For the text-containing cell, return its midpoint in (x, y) coordinate format. 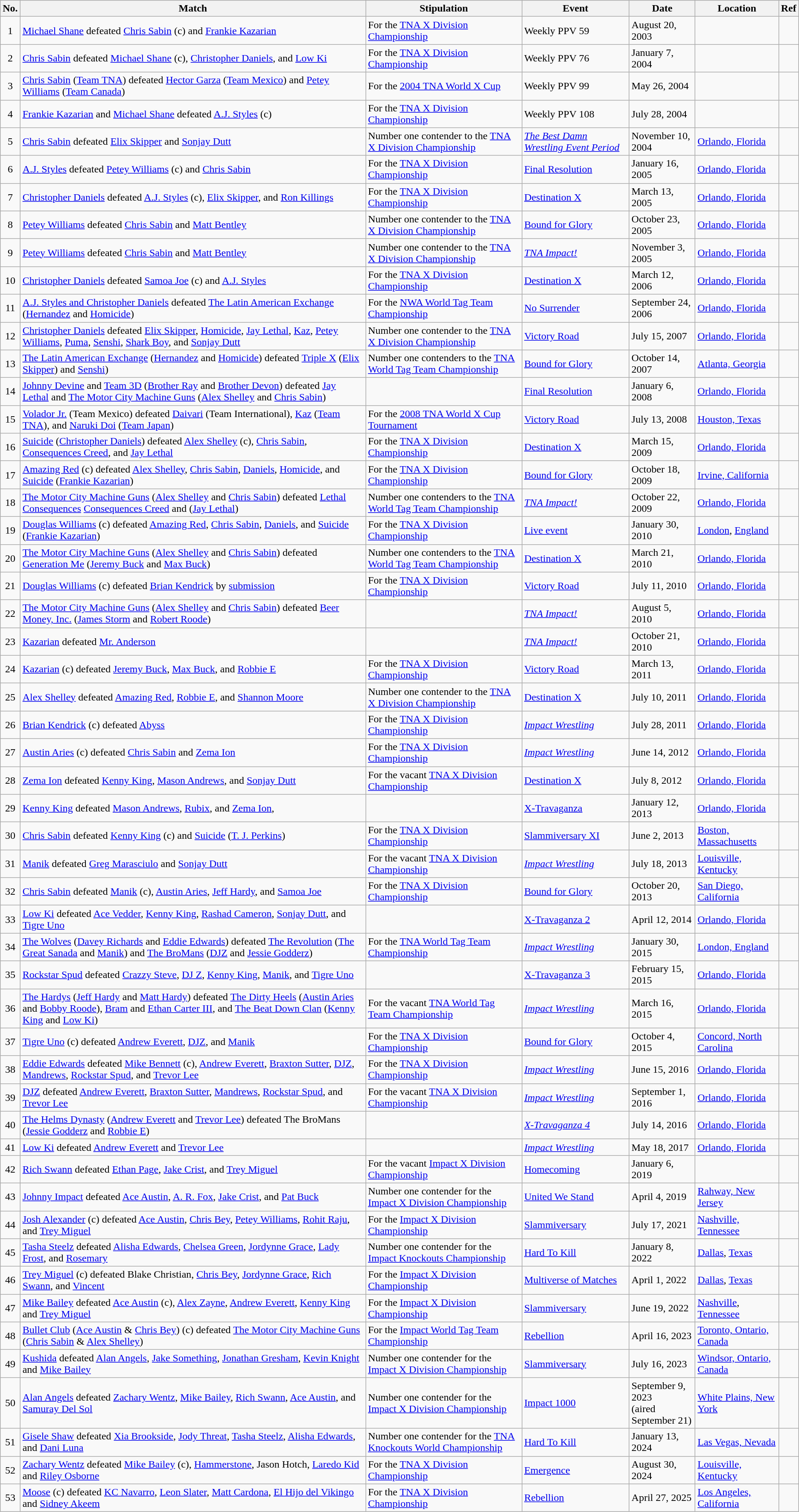
Weekly PPV 99 (575, 86)
June 14, 2012 (662, 752)
1 (10, 31)
23 (10, 641)
38 (10, 1070)
Atlanta, Georgia (737, 364)
Amazing Red (c) defeated Alex Shelley, Chris Sabin, Daniels, Homicide, and Suicide (Frankie Kazarian) (193, 475)
March 13, 2011 (662, 669)
January 8, 2022 (662, 1252)
35 (10, 975)
July 28, 2011 (662, 725)
Alex Shelley defeated Amazing Red, Robbie E, and Shannon Moore (193, 697)
Zachary Wentz defeated Mike Bailey (c), Hammerstone, Jason Hotch, Laredo Kid and Riley Osborne (193, 1470)
The Latin American Exchange (Hernandez and Homicide) defeated Triple X (Elix Skipper) and Senshi) (193, 364)
29 (10, 809)
3 (10, 86)
Low Ki defeated Ace Vedder, Kenny King, Rashad Cameron, Sonjay Dutt, and Tigre Uno (193, 919)
January 7, 2004 (662, 58)
17 (10, 475)
June 19, 2022 (662, 1308)
January 30, 2010 (662, 530)
January 6, 2008 (662, 392)
November 10, 2004 (662, 142)
51 (10, 1442)
7 (10, 197)
October 20, 2013 (662, 891)
July 17, 2021 (662, 1224)
Johnny Impact defeated Ace Austin, A. R. Fox, Jake Crist, and Pat Buck (193, 1197)
Location (737, 9)
May 26, 2004 (662, 86)
11 (10, 308)
48 (10, 1336)
36 (10, 1008)
April 12, 2014 (662, 919)
53 (10, 1497)
A.J. Styles defeated Petey Williams (c) and Chris Sabin (193, 169)
July 18, 2013 (662, 864)
September 1, 2016 (662, 1097)
12 (10, 336)
The Wolves (Davey Richards and Eddie Edwards) defeated The Revolution (The Great Sanada and Manik) and The BroMans (DJZ and Jessie Godderz) (193, 947)
32 (10, 891)
For the 2008 TNA World X Cup Tournament (444, 419)
Windsor, Ontario, Canada (737, 1363)
42 (10, 1169)
Match (193, 9)
28 (10, 780)
14 (10, 392)
Boston, Massachusetts (737, 836)
For the Impact World Tag Team Championship (444, 1336)
August 30, 2024 (662, 1470)
Michael Shane defeated Chris Sabin (c) and Frankie Kazarian (193, 31)
45 (10, 1252)
White Plains, New York (737, 1403)
Chris Sabin defeated Kenny King (c) and Suicide (T. J. Perkins) (193, 836)
Concord, North Carolina (737, 1042)
X-Travaganza 2 (575, 919)
Weekly PPV 76 (575, 58)
Christopher Daniels defeated Elix Skipper, Homicide, Jay Lethal, Kaz, Petey Williams, Puma, Senshi, Shark Boy, and Sonjay Dutt (193, 336)
For the NWA World Tag Team Championship (444, 308)
5 (10, 142)
October 14, 2007 (662, 364)
39 (10, 1097)
July 8, 2012 (662, 780)
Kazarian defeated Mr. Anderson (193, 641)
March 21, 2010 (662, 558)
San Diego, California (737, 891)
Houston, Texas (737, 419)
For the vacant TNA World Tag Team Championship (444, 1008)
Las Vegas, Nevada (737, 1442)
June 15, 2016 (662, 1070)
33 (10, 919)
November 3, 2005 (662, 253)
16 (10, 447)
Ref (789, 9)
Douglas Williams (c) defeated Brian Kendrick by submission (193, 586)
The Motor City Machine Guns (Alex Shelley and Chris Sabin) defeated Beer Money, Inc. (James Storm and Robert Roode) (193, 614)
22 (10, 614)
4 (10, 114)
8 (10, 225)
March 13, 2005 (662, 197)
January 16, 2005 (662, 169)
October 4, 2015 (662, 1042)
July 15, 2007 (662, 336)
Slammiversary XI (575, 836)
30 (10, 836)
July 11, 2010 (662, 586)
April 16, 2023 (662, 1336)
March 15, 2009 (662, 447)
Los Angeles, California (737, 1497)
27 (10, 752)
Trey Miguel (c) defeated Blake Christian, Chris Bey, Jordynne Grace, Rich Swann, and Vincent (193, 1281)
United We Stand (575, 1197)
Josh Alexander (c) defeated Ace Austin, Chris Bey, Petey Williams, Rohit Raju, and Trey Miguel (193, 1224)
Kazarian (c) defeated Jeremy Buck, Max Buck, and Robbie E (193, 669)
Zema Ion defeated Kenny King, Mason Andrews, and Sonjay Dutt (193, 780)
January 13, 2024 (662, 1442)
13 (10, 364)
2 (10, 58)
44 (10, 1224)
Irvine, California (737, 475)
49 (10, 1363)
25 (10, 697)
26 (10, 725)
The Helms Dynasty (Andrew Everett and Trevor Lee) defeated The BroMans (Jessie Godderz and Robbie E) (193, 1125)
Stipulation (444, 9)
July 13, 2008 (662, 419)
August 20, 2003 (662, 31)
For the 2004 TNA World X Cup (444, 86)
20 (10, 558)
X-Travaganza 4 (575, 1125)
January 30, 2015 (662, 947)
January 6, 2019 (662, 1169)
Rockstar Spud defeated Crazzy Steve, DJ Z, Kenny King, Manik, and Tigre Uno (193, 975)
No Surrender (575, 308)
Impact 1000 (575, 1403)
Weekly PPV 108 (575, 114)
Mike Bailey defeated Ace Austin (c), Alex Zayne, Andrew Everett, Kenny King and Trey Miguel (193, 1308)
October 21, 2010 (662, 641)
15 (10, 419)
March 16, 2015 (662, 1008)
August 5, 2010 (662, 614)
31 (10, 864)
Kenny King defeated Mason Andrews, Rubix, and Zema Ion, (193, 809)
For the vacant Impact X Division Championship (444, 1169)
24 (10, 669)
41 (10, 1147)
The Motor City Machine Guns (Alex Shelley and Chris Sabin) defeated Lethal Consequences Consequences Creed and (Jay Lethal) (193, 503)
6 (10, 169)
52 (10, 1470)
37 (10, 1042)
Frankie Kazarian and Michael Shane defeated A.J. Styles (c) (193, 114)
Alan Angels defeated Zachary Wentz, Mike Bailey, Rich Swann, Ace Austin, and Samuray Del Sol (193, 1403)
Rahway, New Jersey (737, 1197)
March 12, 2006 (662, 280)
47 (10, 1308)
Chris Sabin defeated Manik (c), Austin Aries, Jeff Hardy, and Samoa Joe (193, 891)
Chris Sabin defeated Michael Shane (c), Christopher Daniels, and Low Ki (193, 58)
21 (10, 586)
Number one contender for the TNA Knockouts World Championship (444, 1442)
Johnny Devine and Team 3D (Brother Ray and Brother Devon) defeated Jay Lethal and The Motor City Machine Guns (Alex Shelley and Chris Sabin) (193, 392)
Manik defeated Greg Marasciulo and Sonjay Dutt (193, 864)
Douglas Williams (c) defeated Amazing Red, Chris Sabin, Daniels, and Suicide (Frankie Kazarian) (193, 530)
The Motor City Machine Guns (Alex Shelley and Chris Sabin) defeated Generation Me (Jeremy Buck and Max Buck) (193, 558)
July 16, 2023 (662, 1363)
June 2, 2013 (662, 836)
34 (10, 947)
February 15, 2015 (662, 975)
Moose (c) defeated KC Navarro, Leon Slater, Matt Cardona, El Hijo del Vikingo and Sidney Akeem (193, 1497)
For the TNA World Tag Team Championship (444, 947)
The Best Damn Wrestling Event Period (575, 142)
Homecoming (575, 1169)
46 (10, 1281)
Chris Sabin defeated Elix Skipper and Sonjay Dutt (193, 142)
Multiverse of Matches (575, 1281)
10 (10, 280)
April 4, 2019 (662, 1197)
Volador Jr. (Team Mexico) defeated Daivari (Team International), Kaz (Team TNA), and Naruki Doi (Team Japan) (193, 419)
Tigre Uno (c) defeated Andrew Everett, DJZ, and Manik (193, 1042)
DJZ defeated Andrew Everett, Braxton Sutter, Mandrews, Rockstar Spud, and Trevor Lee (193, 1097)
Bullet Club (Ace Austin & Chris Bey) (c) defeated The Motor City Machine Guns (Chris Sabin & Alex Shelley) (193, 1336)
Emergence (575, 1470)
Event (575, 9)
October 22, 2009 (662, 503)
9 (10, 253)
18 (10, 503)
40 (10, 1125)
19 (10, 530)
Live event (575, 530)
X-Travaganza 3 (575, 975)
No. (10, 9)
A.J. Styles and Christopher Daniels defeated The Latin American Exchange (Hernandez and Homicide) (193, 308)
Chris Sabin (Team TNA) defeated Hector Garza (Team Mexico) and Petey Williams (Team Canada) (193, 86)
Rich Swann defeated Ethan Page, Jake Crist, and Trey Miguel (193, 1169)
Brian Kendrick (c) defeated Abyss (193, 725)
Weekly PPV 59 (575, 31)
Christopher Daniels defeated A.J. Styles (c), Elix Skipper, and Ron Killings (193, 197)
50 (10, 1403)
Austin Aries (c) defeated Chris Sabin and Zema Ion (193, 752)
July 10, 2011 (662, 697)
October 18, 2009 (662, 475)
July 28, 2004 (662, 114)
Date (662, 9)
July 14, 2016 (662, 1125)
October 23, 2005 (662, 225)
Eddie Edwards defeated Mike Bennett (c), Andrew Everett, Braxton Sutter, DJZ, Mandrews, Rockstar Spud, and Trevor Lee (193, 1070)
Toronto, Ontario, Canada (737, 1336)
Gisele Shaw defeated Xia Brookside, Jody Threat, Tasha Steelz, Alisha Edwards, and Dani Luna (193, 1442)
43 (10, 1197)
Tasha Steelz defeated Alisha Edwards, Chelsea Green, Jordynne Grace, Lady Frost, and Rosemary (193, 1252)
Suicide (Christopher Daniels) defeated Alex Shelley (c), Chris Sabin, Consequences Creed, and Jay Lethal (193, 447)
X-Travaganza (575, 809)
April 27, 2025 (662, 1497)
Number one contender for the Impact Knockouts Championship (444, 1252)
January 12, 2013 (662, 809)
Kushida defeated Alan Angels, Jake Something, Jonathan Gresham, Kevin Knight and Mike Bailey (193, 1363)
September 24, 2006 (662, 308)
April 1, 2022 (662, 1281)
Christopher Daniels defeated Samoa Joe (c) and A.J. Styles (193, 280)
September 9, 2023(aired September 21) (662, 1403)
May 18, 2017 (662, 1147)
Low Ki defeated Andrew Everett and Trevor Lee (193, 1147)
